From the cell containing the given text, extract its center point as [X, Y] coordinate. 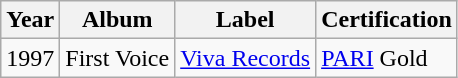
Label [246, 20]
Year [30, 20]
Viva Records [246, 58]
Album [118, 20]
PARI Gold [387, 58]
First Voice [118, 58]
1997 [30, 58]
Certification [387, 20]
